Capture the cell that displays the provided text and extract its (x, y) central coordinate. 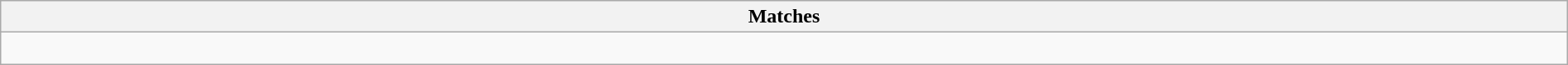
Matches (784, 17)
